Scan for the cell matching the given text and deliver its (X, Y) coordinate at center. 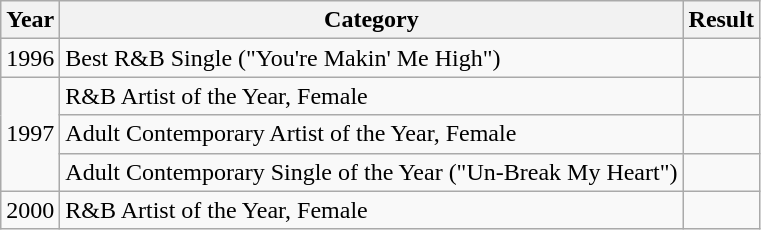
Result (721, 20)
Best R&B Single ("You're Makin' Me High") (372, 58)
2000 (30, 210)
1996 (30, 58)
Adult Contemporary Artist of the Year, Female (372, 134)
Adult Contemporary Single of the Year ("Un-Break My Heart") (372, 172)
Year (30, 20)
Category (372, 20)
1997 (30, 134)
